Provide the [x, y] coordinate of the cell's center where the given text is located.  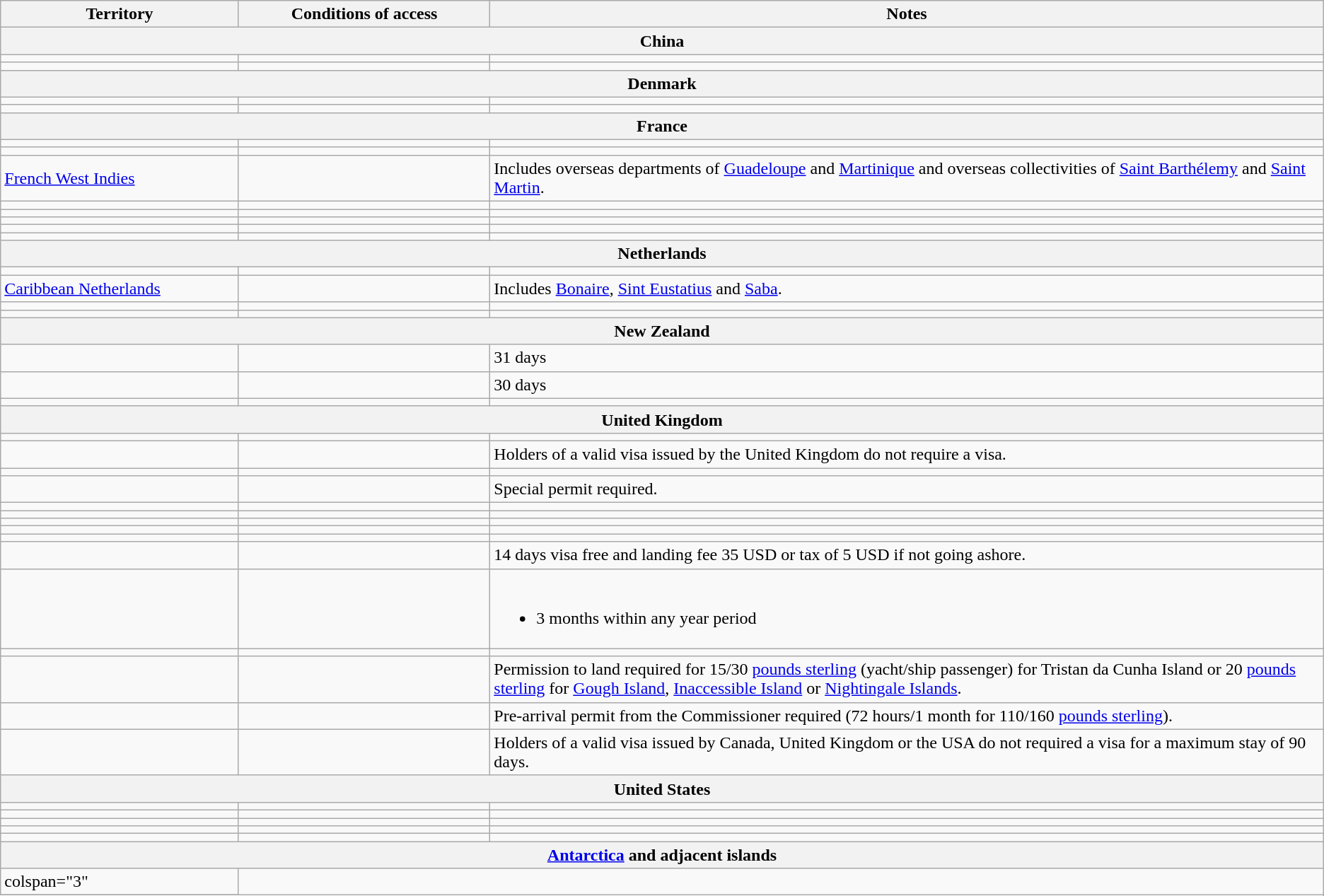
Holders of a valid visa issued by the United Kingdom do not require a visa. [907, 454]
United Kingdom [662, 419]
Notes [907, 14]
Pre-arrival permit from the Commissioner required (72 hours/1 month for 110/160 pounds sterling). [907, 716]
French West Indies [120, 178]
Caribbean Netherlands [120, 289]
Holders of a valid visa issued by Canada, United Kingdom or the USA do not required a visa for a maximum stay of 90 days. [907, 752]
31 days [907, 358]
colspan="3" [120, 882]
New Zealand [662, 331]
France [662, 126]
3 months within any year period [907, 608]
Includes Bonaire, Sint Eustatius and Saba. [907, 289]
Netherlands [662, 254]
Conditions of access [364, 14]
Territory [120, 14]
30 days [907, 385]
China [662, 41]
14 days visa free and landing fee 35 USD or tax of 5 USD if not going ashore. [907, 555]
Denmark [662, 83]
United States [662, 789]
Special permit required. [907, 489]
Includes overseas departments of Guadeloupe and Martinique and overseas collectivities of Saint Barthélemy and Saint Martin. [907, 178]
Antarctica and adjacent islands [662, 855]
